Find where the given text appears and provide that cell's center as [x, y] coordinate. 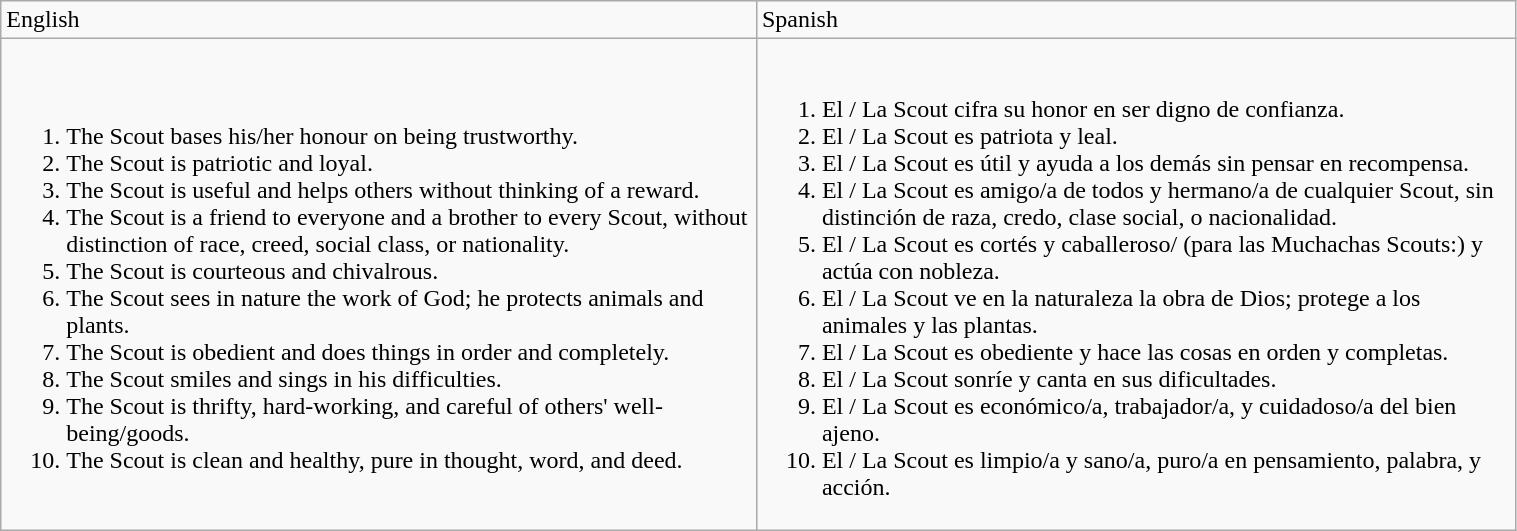
English [379, 20]
Spanish [1136, 20]
